Search for the cell housing the specified text and yield its [x, y] center coordinate. 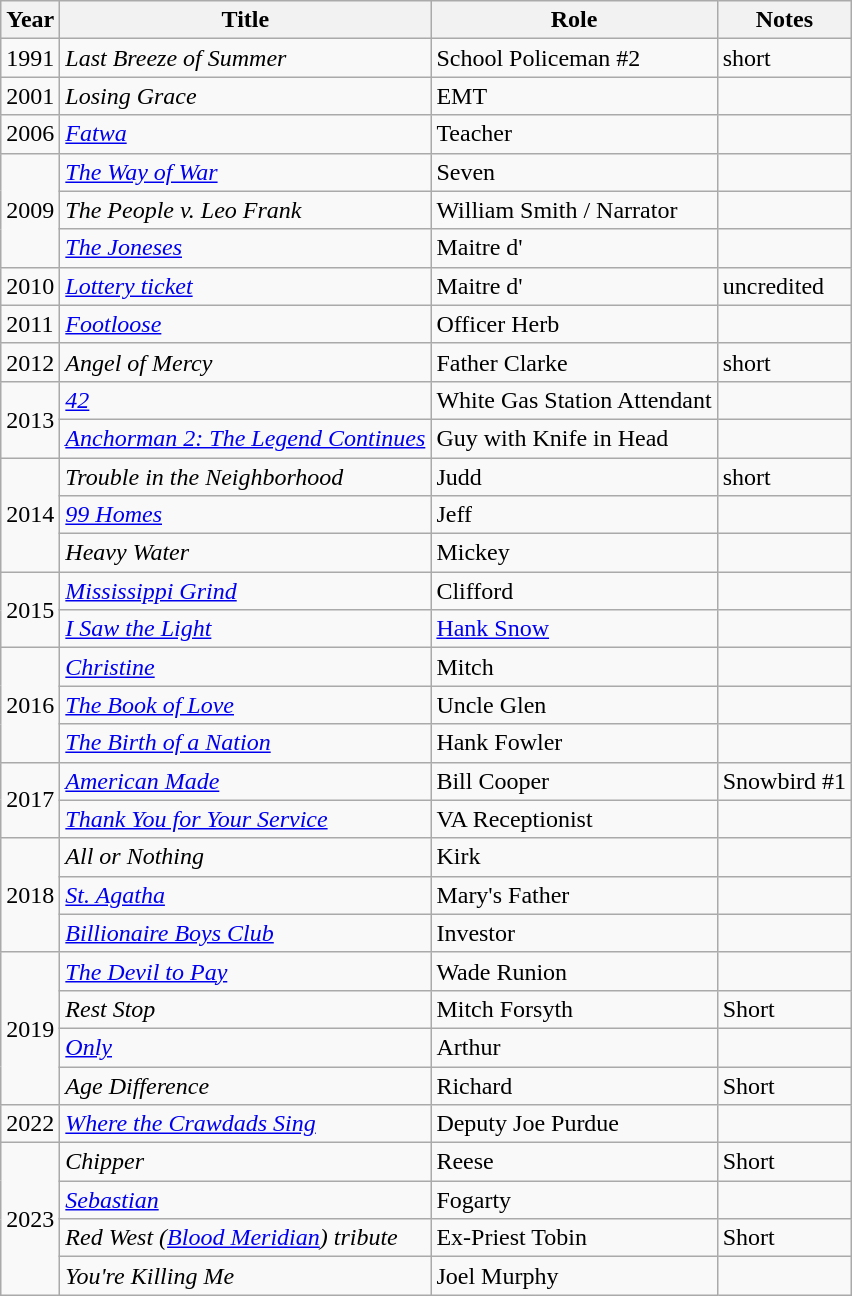
You're Killing Me [246, 1276]
Role [574, 20]
VA Receptionist [574, 819]
The People v. Leo Frank [246, 210]
Judd [574, 477]
Jeff [574, 515]
The Way of War [246, 172]
Mickey [574, 553]
The Book of Love [246, 705]
2011 [30, 324]
American Made [246, 781]
Last Breeze of Summer [246, 58]
St. Agatha [246, 895]
Red West (Blood Meridian) tribute [246, 1238]
2017 [30, 800]
2010 [30, 286]
Thank You for Your Service [246, 819]
Joel Murphy [574, 1276]
Hank Fowler [574, 743]
The Birth of a Nation [246, 743]
Title [246, 20]
Mississippi Grind [246, 591]
School Policeman #2 [574, 58]
Losing Grace [246, 96]
Mitch Forsyth [574, 1009]
uncredited [784, 286]
Ex-Priest Tobin [574, 1238]
Year [30, 20]
Only [246, 1047]
Arthur [574, 1047]
Chipper [246, 1162]
Investor [574, 933]
The Joneses [246, 248]
Seven [574, 172]
Richard [574, 1085]
Footloose [246, 324]
Mary's Father [574, 895]
All or Nothing [246, 857]
William Smith / Narrator [574, 210]
Lottery ticket [246, 286]
Uncle Glen [574, 705]
2016 [30, 705]
White Gas Station Attendant [574, 400]
Bill Cooper [574, 781]
Snowbird #1 [784, 781]
I Saw the Light [246, 629]
Wade Runion [574, 971]
Teacher [574, 134]
Heavy Water [246, 553]
2013 [30, 419]
Notes [784, 20]
1991 [30, 58]
2018 [30, 895]
2015 [30, 610]
99 Homes [246, 515]
2012 [30, 362]
Clifford [574, 591]
2001 [30, 96]
Fatwa [246, 134]
Age Difference [246, 1085]
Deputy Joe Purdue [574, 1124]
Father Clarke [574, 362]
Reese [574, 1162]
2019 [30, 1028]
Mitch [574, 667]
Angel of Mercy [246, 362]
Rest Stop [246, 1009]
2006 [30, 134]
Officer Herb [574, 324]
Billionaire Boys Club [246, 933]
Kirk [574, 857]
The Devil to Pay [246, 971]
2022 [30, 1124]
Sebastian [246, 1200]
2023 [30, 1219]
Guy with Knife in Head [574, 438]
Christine [246, 667]
Hank Snow [574, 629]
Fogarty [574, 1200]
EMT [574, 96]
42 [246, 400]
Where the Crawdads Sing [246, 1124]
2009 [30, 210]
Anchorman 2: The Legend Continues [246, 438]
2014 [30, 515]
Trouble in the Neighborhood [246, 477]
